Extract the [X, Y] coordinate from the center of the cell holding the provided text.  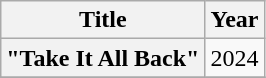
Year [234, 20]
"Take It All Back" [103, 58]
2024 [234, 58]
Title [103, 20]
